Find where the given text appears and provide that cell's center as [x, y] coordinate. 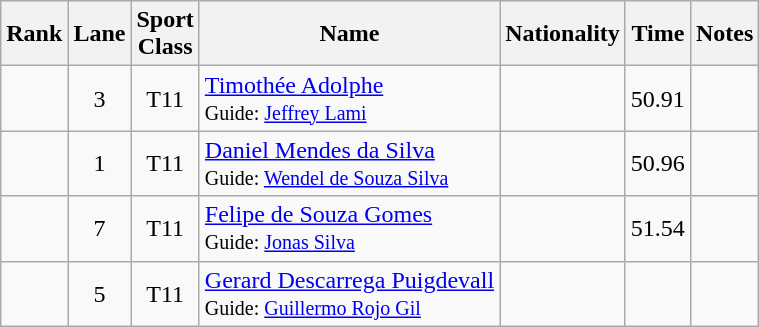
Name [349, 34]
Timothée AdolpheGuide: Jeffrey Lami [349, 98]
7 [100, 228]
Gerard Descarrega PuigdevallGuide: Guillermo Rojo Gil [349, 294]
Nationality [563, 34]
1 [100, 164]
50.96 [658, 164]
5 [100, 294]
Time [658, 34]
Felipe de Souza GomesGuide: Jonas Silva [349, 228]
3 [100, 98]
Daniel Mendes da SilvaGuide: Wendel de Souza Silva [349, 164]
51.54 [658, 228]
Lane [100, 34]
Notes [724, 34]
Rank [34, 34]
SportClass [165, 34]
50.91 [658, 98]
